Return (X, Y) of the center of cell containing provided text 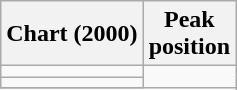
Chart (2000) (72, 34)
Peakposition (189, 34)
